Determine the (x, y) coordinate at the center of the cell enclosing the given text.  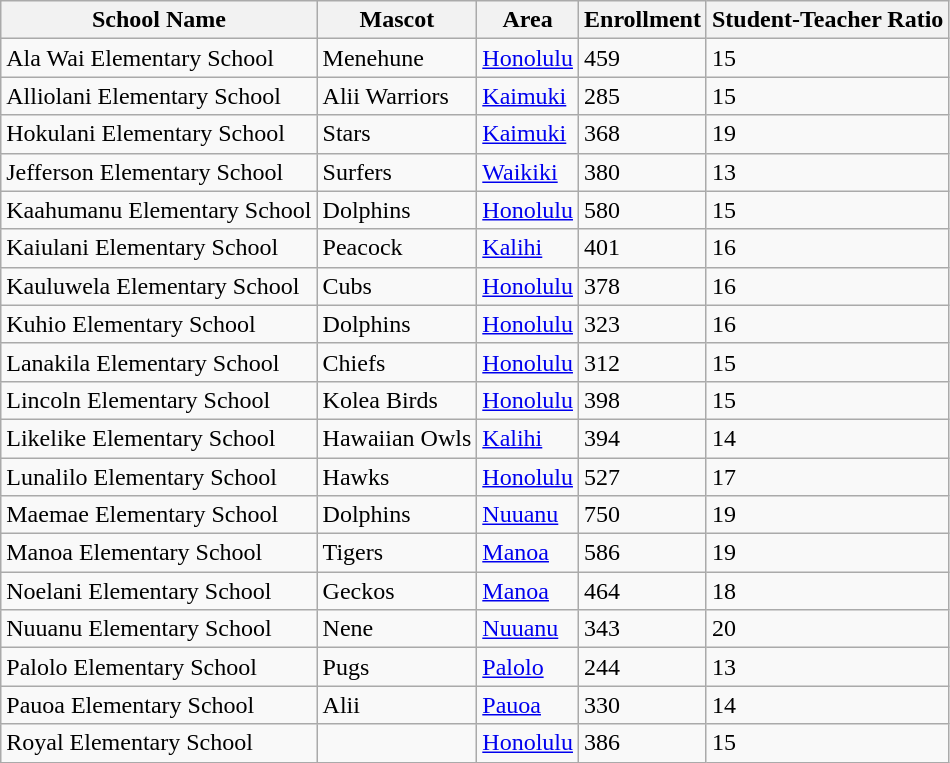
Lanakila Elementary School (159, 362)
Nuuanu Elementary School (159, 629)
330 (643, 705)
Maemae Elementary School (159, 515)
Kaahumanu Elementary School (159, 210)
Pauoa Elementary School (159, 705)
Likelike Elementary School (159, 438)
380 (643, 172)
Lunalilo Elementary School (159, 477)
386 (643, 743)
Palolo Elementary School (159, 667)
Stars (397, 134)
368 (643, 134)
Hawks (397, 477)
Chiefs (397, 362)
285 (643, 96)
Hokulani Elementary School (159, 134)
Enrollment (643, 20)
244 (643, 667)
Noelani Elementary School (159, 591)
343 (643, 629)
Alii Warriors (397, 96)
20 (827, 629)
Hawaiian Owls (397, 438)
378 (643, 286)
17 (827, 477)
Kaiulani Elementary School (159, 248)
Alii (397, 705)
Kuhio Elementary School (159, 324)
Manoa Elementary School (159, 553)
750 (643, 515)
Waikiki (528, 172)
Ala Wai Elementary School (159, 58)
Geckos (397, 591)
Pauoa (528, 705)
Alliolani Elementary School (159, 96)
Area (528, 20)
Lincoln Elementary School (159, 400)
Palolo (528, 667)
Cubs (397, 286)
Nene (397, 629)
394 (643, 438)
Surfers (397, 172)
18 (827, 591)
School Name (159, 20)
Kolea Birds (397, 400)
586 (643, 553)
Student-Teacher Ratio (827, 20)
527 (643, 477)
312 (643, 362)
464 (643, 591)
401 (643, 248)
580 (643, 210)
Pugs (397, 667)
459 (643, 58)
Royal Elementary School (159, 743)
398 (643, 400)
Tigers (397, 553)
Peacock (397, 248)
323 (643, 324)
Mascot (397, 20)
Menehune (397, 58)
Kauluwela Elementary School (159, 286)
Jefferson Elementary School (159, 172)
